Pinpoint the cell where the given text exists, returning its [x, y] midpoint coordinate. 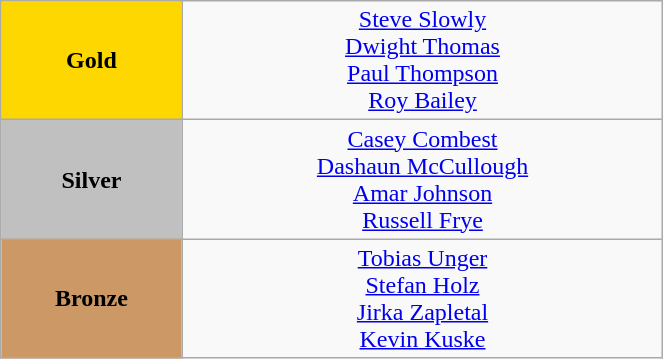
Bronze [92, 298]
Casey CombestDashaun McCulloughAmar JohnsonRussell Frye [422, 180]
Tobias UngerStefan HolzJirka ZapletalKevin Kuske [422, 298]
Gold [92, 60]
Steve SlowlyDwight ThomasPaul ThompsonRoy Bailey [422, 60]
Silver [92, 180]
